Search for the cell housing the specified text and yield its [x, y] center coordinate. 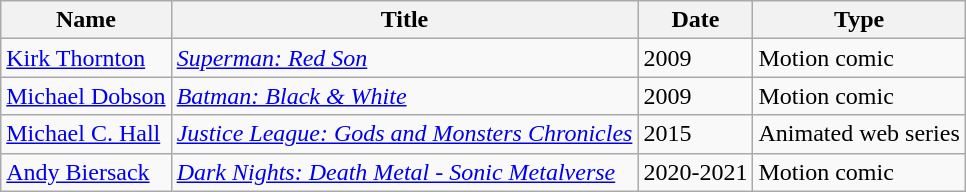
Superman: Red Son [404, 58]
Title [404, 20]
Michael Dobson [86, 96]
2020-2021 [696, 172]
Batman: Black & White [404, 96]
Animated web series [859, 134]
Type [859, 20]
2015 [696, 134]
Andy Biersack [86, 172]
Kirk Thornton [86, 58]
Name [86, 20]
Date [696, 20]
Dark Nights: Death Metal - Sonic Metalverse [404, 172]
Michael C. Hall [86, 134]
Justice League: Gods and Monsters Chronicles [404, 134]
